Locate the cell with the specified text and output its (x, y) center coordinate. 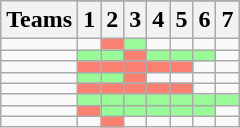
7 (228, 20)
3 (136, 20)
2 (112, 20)
5 (182, 20)
6 (204, 20)
4 (158, 20)
1 (90, 20)
Teams (40, 20)
